For the text-containing cell, return its midpoint in (x, y) coordinate format. 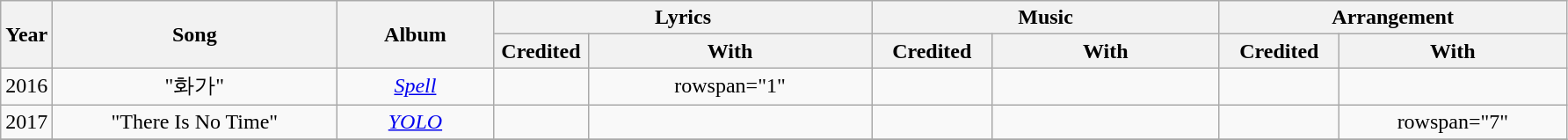
Lyrics (683, 18)
Album (415, 34)
2017 (26, 122)
Arrangement (1392, 18)
YOLO (415, 122)
"화가" (195, 86)
rowspan="7" (1454, 122)
2016 (26, 86)
rowspan="1" (730, 86)
Spell (415, 86)
Song (195, 34)
Year (26, 34)
Music (1046, 18)
"There Is No Time" (195, 122)
